Search for the cell housing the specified text and yield its [x, y] center coordinate. 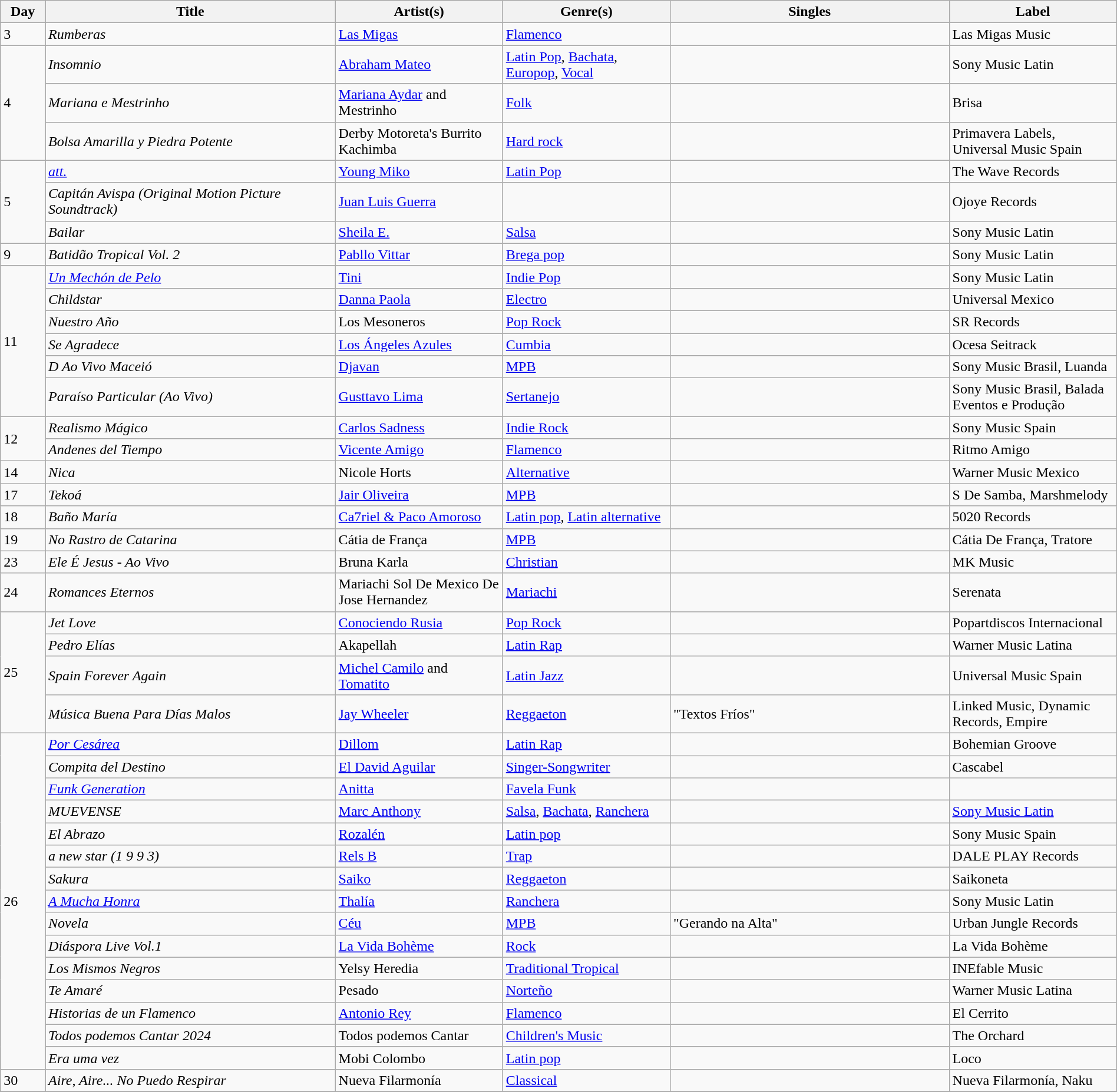
4 [23, 102]
Todos podemos Cantar [419, 1035]
25 [23, 672]
Danna Paola [419, 299]
Brega pop [586, 254]
Indie Rock [586, 428]
9 [23, 254]
Christian [586, 562]
Novela [191, 924]
23 [23, 562]
Rels B [419, 856]
Antonio Rey [419, 1013]
Conociendo Rusia [419, 623]
18 [23, 517]
Gusttavo Lima [419, 397]
17 [23, 495]
Akapellah [419, 645]
Compita del Destino [191, 766]
Ojoye Records [1033, 201]
Ranchera [586, 901]
Paraíso Particular (Ao Vivo) [191, 397]
Romances Eternos [191, 593]
3 [23, 34]
Bruna Karla [419, 562]
Los Mismos Negros [191, 968]
Urban Jungle Records [1033, 924]
Warner Music Mexico [1033, 472]
Singer-Songwriter [586, 766]
Bailar [191, 232]
Sertanejo [586, 397]
Brisa [1033, 102]
Hard rock [586, 141]
Indie Pop [586, 277]
24 [23, 593]
Thalía [419, 901]
Ele É Jesus - Ao Vivo [191, 562]
Mariachi [586, 593]
El David Aguilar [419, 766]
Genre(s) [586, 12]
Ocesa Seitrack [1033, 345]
Norteño [586, 991]
19 [23, 540]
Cátia de França [419, 540]
Nueva Filarmonía [419, 1080]
Cascabel [1033, 766]
Title [191, 12]
No Rastro de Catarina [191, 540]
Mobi Colombo [419, 1058]
Vicente Amigo [419, 450]
Pedro Elías [191, 645]
Realismo Mágico [191, 428]
30 [23, 1080]
Nuestro Año [191, 322]
Sheila E. [419, 232]
Childstar [191, 299]
Pabllo Vittar [419, 254]
Las Migas Music [1033, 34]
Historias de un Flamenco [191, 1013]
D Ao Vivo Maceió [191, 367]
Serenata [1033, 593]
Rock [586, 946]
Djavan [419, 367]
Mariana Aydar and Mestrinho [419, 102]
Baño María [191, 517]
Latin Jazz [586, 675]
Sony Music Brasil, Luanda [1033, 367]
Aire, Aire... No Puedo Respirar [191, 1080]
Singles [809, 12]
Latin pop, Latin alternative [586, 517]
"Textos Fríos" [809, 714]
Diáspora Live Vol.1 [191, 946]
Latin Pop [586, 171]
5020 Records [1033, 517]
Tekoá [191, 495]
Cumbia [586, 345]
Trap [586, 856]
Pesado [419, 991]
14 [23, 472]
5 [23, 201]
Classical [586, 1080]
Universal Mexico [1033, 299]
Te Amaré [191, 991]
Label [1033, 12]
Young Miko [419, 171]
Batidão Tropical Vol. 2 [191, 254]
A Mucha Honra [191, 901]
Universal Music Spain [1033, 675]
Traditional Tropical [586, 968]
Derby Motoreta's Burrito Kachimba [419, 141]
Rozalén [419, 834]
MUEVENSE [191, 812]
Juan Luis Guerra [419, 201]
Linked Music, Dynamic Records, Empire [1033, 714]
Saikoneta [1033, 879]
Capitán Avispa (Original Motion Picture Soundtrack) [191, 201]
Ritmo Amigo [1033, 450]
Nueva Filarmonía, Naku [1033, 1080]
a new star (1 9 9 3) [191, 856]
Bohemian Groove [1033, 744]
Jay Wheeler [419, 714]
Un Mechón de Pelo [191, 277]
Mariana e Mestrinho [191, 102]
Primavera Labels, Universal Music Spain [1033, 141]
Spain Forever Again [191, 675]
Michel Camilo and Tomatito [419, 675]
Las Migas [419, 34]
Folk [586, 102]
Tini [419, 277]
11 [23, 340]
El Abrazo [191, 834]
Mariachi Sol De Mexico De Jose Hernandez [419, 593]
Céu [419, 924]
Nicole Horts [419, 472]
Ca7riel & Paco Amoroso [419, 517]
The Orchard [1033, 1035]
Alternative [586, 472]
12 [23, 439]
Los Ángeles Azules [419, 345]
Bolsa Amarilla y Piedra Potente [191, 141]
Insomnio [191, 65]
Abraham Mateo [419, 65]
Salsa [586, 232]
Se Agradece [191, 345]
INEfable Music [1033, 968]
Latin Pop, Bachata, Europop, Vocal [586, 65]
Jair Oliveira [419, 495]
Funk Generation [191, 789]
Sony Music Brasil, Balada Eventos e Produção [1033, 397]
S De Samba, Marshmelody [1033, 495]
Popartdiscos Internacional [1033, 623]
Rumberas [191, 34]
Era uma vez [191, 1058]
Todos podemos Cantar 2024 [191, 1035]
att. [191, 171]
Loco [1033, 1058]
DALE PLAY Records [1033, 856]
Salsa, Bachata, Ranchera [586, 812]
The Wave Records [1033, 171]
Por Cesárea [191, 744]
Yelsy Heredia [419, 968]
El Cerrito [1033, 1013]
Cátia De França, Tratore [1033, 540]
SR Records [1033, 322]
Marc Anthony [419, 812]
Anitta [419, 789]
"Gerando na Alta" [809, 924]
Andenes del Tiempo [191, 450]
Favela Funk [586, 789]
Nica [191, 472]
Música Buena Para Días Malos [191, 714]
Artist(s) [419, 12]
Day [23, 12]
Children's Music [586, 1035]
Carlos Sadness [419, 428]
26 [23, 901]
Saiko [419, 879]
Dillom [419, 744]
Jet Love [191, 623]
Sakura [191, 879]
MK Music [1033, 562]
Electro [586, 299]
Los Mesoneros [419, 322]
